Return the [X, Y] coordinate for the center point of the cell that contains the specified text.  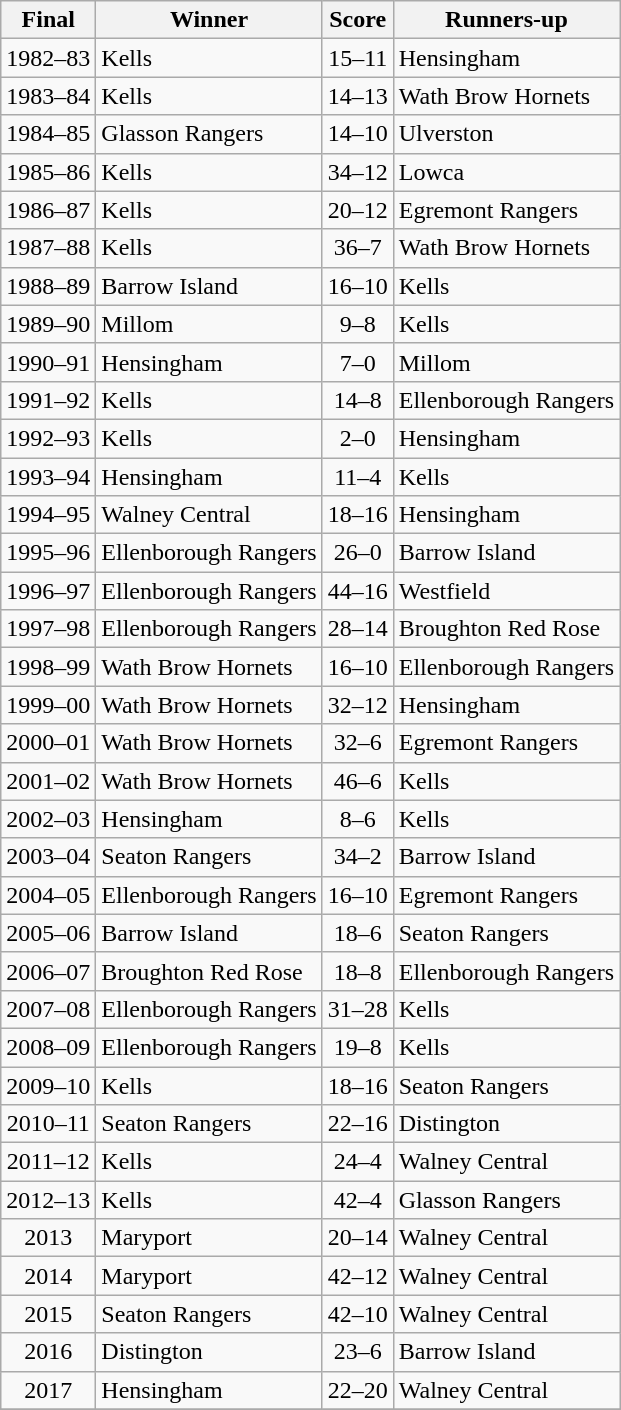
32–6 [358, 743]
2011–12 [48, 1162]
2004–05 [48, 895]
7–0 [358, 362]
31–28 [358, 1009]
26–0 [358, 553]
1993–94 [48, 477]
18–8 [358, 971]
2013 [48, 1238]
2014 [48, 1276]
14–13 [358, 96]
46–6 [358, 781]
20–14 [358, 1238]
2003–04 [48, 857]
2012–13 [48, 1200]
2001–02 [48, 781]
42–4 [358, 1200]
2008–09 [48, 1047]
22–16 [358, 1124]
2–0 [358, 438]
36–7 [358, 248]
42–12 [358, 1276]
1984–85 [48, 134]
18–6 [358, 933]
1986–87 [48, 210]
8–6 [358, 819]
2010–11 [48, 1124]
Score [358, 20]
1999–00 [48, 705]
1985–86 [48, 172]
1995–96 [48, 553]
24–4 [358, 1162]
Westfield [506, 591]
28–14 [358, 629]
Runners-up [506, 20]
19–8 [358, 1047]
1997–98 [48, 629]
2000–01 [48, 743]
9–8 [358, 324]
1982–83 [48, 58]
14–10 [358, 134]
Winner [209, 20]
1989–90 [48, 324]
1983–84 [48, 96]
1988–89 [48, 286]
42–10 [358, 1314]
2005–06 [48, 933]
2006–07 [48, 971]
1991–92 [48, 400]
2015 [48, 1314]
15–11 [358, 58]
2017 [48, 1390]
34–12 [358, 172]
14–8 [358, 400]
Lowca [506, 172]
1992–93 [48, 438]
1987–88 [48, 248]
32–12 [358, 705]
1994–95 [48, 515]
1998–99 [48, 667]
1996–97 [48, 591]
11–4 [358, 477]
Ulverston [506, 134]
2007–08 [48, 1009]
2009–10 [48, 1085]
44–16 [358, 591]
22–20 [358, 1390]
2016 [48, 1352]
Final [48, 20]
1990–91 [48, 362]
23–6 [358, 1352]
34–2 [358, 857]
20–12 [358, 210]
2002–03 [48, 819]
